Identify which cell holds the provided text, then report its (x, y) central coordinate. 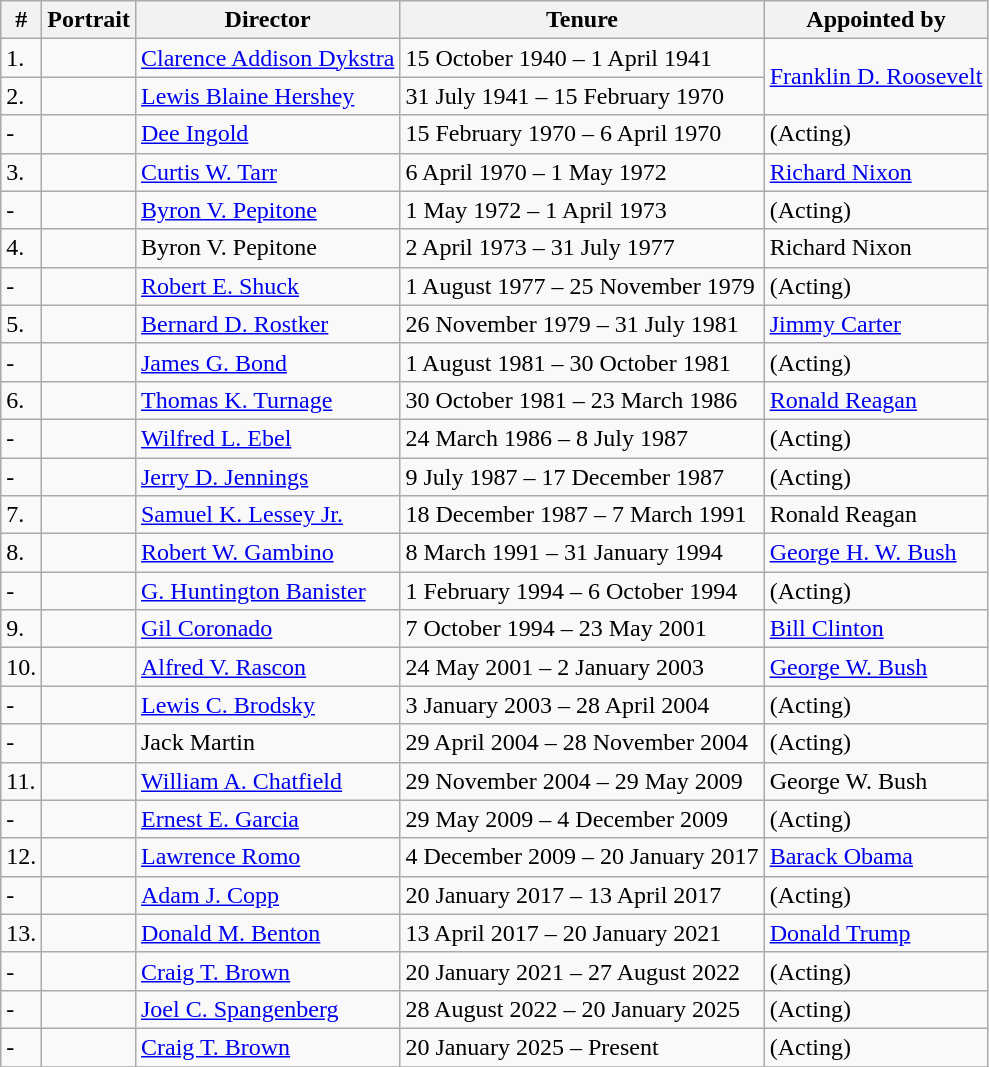
3 January 2003 – 28 April 2004 (582, 705)
1 February 1994 – 6 October 1994 (582, 591)
29 May 2009 – 4 December 2009 (582, 819)
8 March 1991 – 31 January 1994 (582, 553)
15 October 1940 – 1 April 1941 (582, 58)
6 April 1970 – 1 May 1972 (582, 172)
Jack Martin (267, 743)
2. (22, 96)
3. (22, 172)
Franklin D. Roosevelt (876, 77)
Adam J. Copp (267, 895)
Robert E. Shuck (267, 286)
Jerry D. Jennings (267, 477)
G. Huntington Banister (267, 591)
4 December 2009 – 20 January 2017 (582, 857)
29 April 2004 – 28 November 2004 (582, 743)
29 November 2004 – 29 May 2009 (582, 781)
20 January 2025 – Present (582, 1047)
2 April 1973 – 31 July 1977 (582, 248)
7 October 1994 – 23 May 2001 (582, 629)
30 October 1981 – 23 March 1986 (582, 400)
Alfred V. Rascon (267, 667)
Donald M. Benton (267, 933)
Lewis C. Brodsky (267, 705)
Ernest E. Garcia (267, 819)
Curtis W. Tarr (267, 172)
Director (267, 20)
Lawrence Romo (267, 857)
15 February 1970 – 6 April 1970 (582, 134)
Barack Obama (876, 857)
28 August 2022 – 20 January 2025 (582, 1009)
1 August 1981 – 30 October 1981 (582, 362)
Robert W. Gambino (267, 553)
# (22, 20)
1. (22, 58)
13 April 2017 – 20 January 2021 (582, 933)
Donald Trump (876, 933)
Bill Clinton (876, 629)
13. (22, 933)
31 July 1941 – 15 February 1970 (582, 96)
24 May 2001 – 2 January 2003 (582, 667)
Thomas K. Turnage (267, 400)
26 November 1979 – 31 July 1981 (582, 324)
Samuel K. Lessey Jr. (267, 515)
24 March 1986 – 8 July 1987 (582, 438)
Dee Ingold (267, 134)
1 May 1972 – 1 April 1973 (582, 210)
Bernard D. Rostker (267, 324)
George H. W. Bush (876, 553)
William A. Chatfield (267, 781)
Clarence Addison Dykstra (267, 58)
Gil Coronado (267, 629)
4. (22, 248)
Lewis Blaine Hershey (267, 96)
5. (22, 324)
Portrait (89, 20)
18 December 1987 – 7 March 1991 (582, 515)
Tenure (582, 20)
Wilfred L. Ebel (267, 438)
1 August 1977 – 25 November 1979 (582, 286)
20 January 2021 – 27 August 2022 (582, 971)
20 January 2017 – 13 April 2017 (582, 895)
6. (22, 400)
8. (22, 553)
James G. Bond (267, 362)
11. (22, 781)
Appointed by (876, 20)
Jimmy Carter (876, 324)
Joel C. Spangenberg (267, 1009)
10. (22, 667)
9. (22, 629)
9 July 1987 – 17 December 1987 (582, 477)
7. (22, 515)
12. (22, 857)
